Detect which cell encompasses the target text, then output its (X, Y) center coordinate. 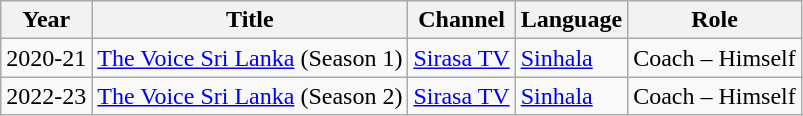
2020-21 (46, 58)
2022-23 (46, 96)
Language (571, 20)
The Voice Sri Lanka (Season 1) (250, 58)
Role (715, 20)
The Voice Sri Lanka (Season 2) (250, 96)
Channel (462, 20)
Title (250, 20)
Year (46, 20)
